For the text-containing cell, return its midpoint in [X, Y] coordinate format. 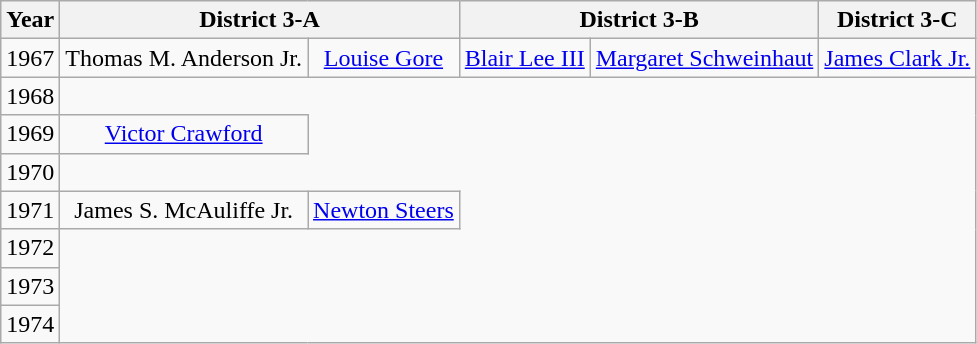
1967 [30, 58]
1969 [30, 134]
District 3-B [639, 20]
Louise Gore [384, 58]
Thomas M. Anderson Jr. [184, 58]
Blair Lee III [524, 58]
1972 [30, 248]
James Clark Jr. [898, 58]
1973 [30, 286]
James S. McAuliffe Jr. [184, 210]
1968 [30, 96]
Year [30, 20]
District 3-A [260, 20]
Newton Steers [384, 210]
Margaret Schweinhaut [704, 58]
1970 [30, 172]
District 3-C [898, 20]
Victor Crawford [184, 134]
1974 [30, 324]
1971 [30, 210]
